Provide the (x, y) coordinate of the cell's center where the given text is located.  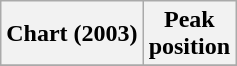
Peakposition (189, 34)
Chart (2003) (72, 34)
